Identify which cell holds the provided text, then report its (X, Y) central coordinate. 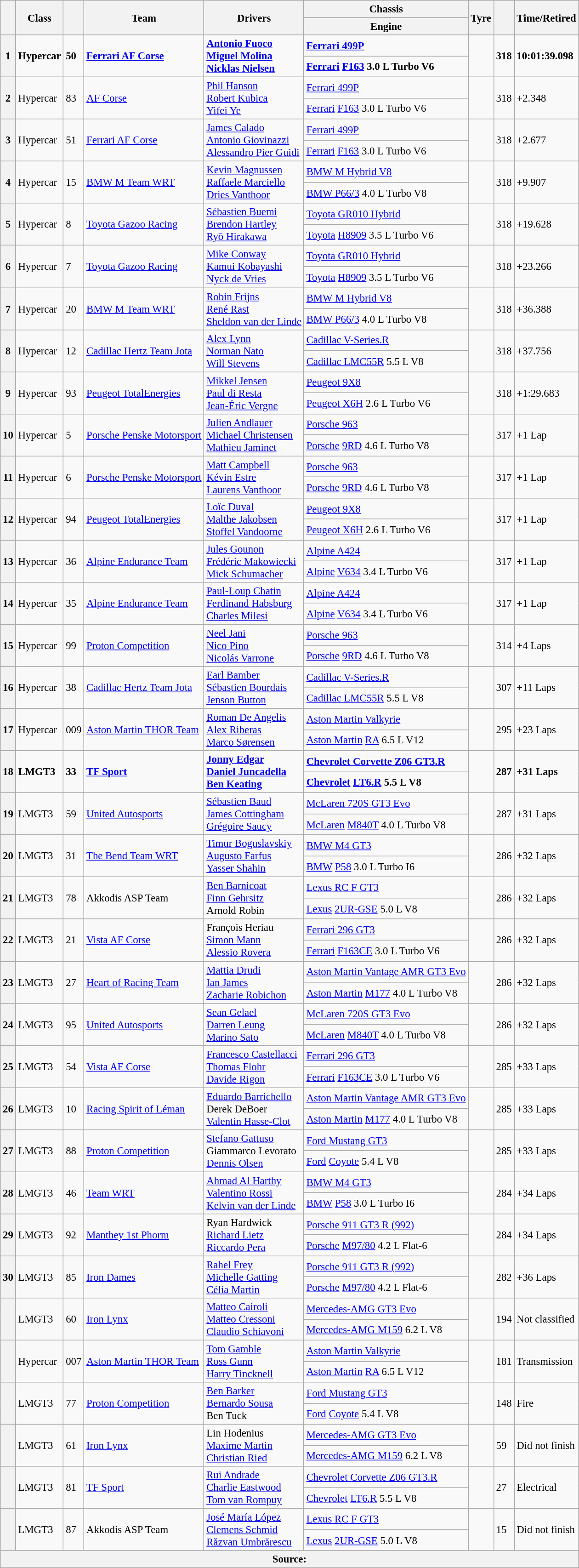
16 (8, 688)
13 (8, 561)
Not classified (546, 1319)
3 (8, 140)
+11 Laps (546, 688)
85 (74, 1277)
Loïc Duval Malthe Jakobsen Stoffel Vandoorne (254, 519)
Mattia Drudi Ian James Zacharie Robichon (254, 982)
Team WRT (144, 1193)
22 (8, 941)
Time/Retired (546, 17)
88 (74, 1151)
Ahmad Al Harthy Valentino Rossi Kelvin van der Linde (254, 1193)
1 (8, 56)
Jonny Edgar Daniel Juncadella Ben Keating (254, 772)
181 (504, 1362)
Tyre (481, 17)
Iron Dames (144, 1277)
4 (8, 182)
282 (504, 1277)
James Calado Antonio Giovinazzi Alessandro Pier Guidi (254, 140)
17 (8, 730)
23 (8, 982)
19 (8, 814)
Alex Lynn Norman Nato Will Stevens (254, 351)
10:01:39.098 (546, 56)
50 (74, 56)
+23.266 (546, 267)
28 (8, 1193)
33 (74, 772)
Manthey 1st Phorm (144, 1235)
Electrical (546, 1488)
Antonio Fuoco Miguel Molina Nicklas Nielsen (254, 56)
Jules Gounon Frédéric Makowiecki Mick Schumacher (254, 561)
92 (74, 1235)
Robin Frijns René Rast Sheldon van der Linde (254, 309)
+37.756 (546, 351)
93 (74, 393)
Roman De Angelis Alex Riberas Marco Sørensen (254, 730)
Paul-Loup Chatin Ferdinand Habsburg Charles Milesi (254, 604)
+2.677 (546, 140)
Sean Gelael Darren Leung Marino Sato (254, 1025)
29 (8, 1235)
Kevin Magnussen Raffaele Marciello Dries Vanthoor (254, 182)
46 (74, 1193)
Team (144, 17)
11 (8, 477)
Ryan Hardwick Richard Lietz Riccardo Pera (254, 1235)
99 (74, 645)
31 (74, 856)
36 (74, 561)
61 (74, 1446)
Transmission (546, 1362)
+19.628 (546, 224)
Rahel Frey Michelle Gatting Célia Martin (254, 1277)
314 (504, 645)
14 (8, 604)
Rui Andrade Charlie Eastwood Tom van Rompuy (254, 1488)
The Bend Team WRT (144, 856)
Chassis (386, 9)
Drivers (254, 17)
87 (74, 1530)
007 (74, 1362)
Ben Barnicoat Finn Gehrsitz Arnold Robin (254, 898)
Eduardo Barrichello Derek DeBoer Valentin Hasse-Clot (254, 1109)
148 (504, 1403)
Sébastien Buemi Brendon Hartley Ryō Hirakawa (254, 224)
30 (8, 1277)
307 (504, 688)
+23 Laps (546, 730)
Lin Hodenius Maxime Martin Christian Ried (254, 1446)
25 (8, 1066)
78 (74, 898)
+1:29.683 (546, 393)
+4 Laps (546, 645)
18 (8, 772)
83 (74, 98)
Class (40, 17)
Ben Barker Bernardo Sousa Ben Tuck (254, 1403)
60 (74, 1319)
François Heriau Simon Mann Alessio Rovera (254, 941)
Stefano Gattuso Giammarco Levorato Dennis Olsen (254, 1151)
9 (8, 393)
194 (504, 1319)
Matteo Cairoli Matteo Cressoni Claudio Schiavoni (254, 1319)
AF Corse (144, 98)
Sébastien Baud James Cottingham Grégoire Saucy (254, 814)
Timur Boguslavskiy Augusto Farfus Yasser Shahin (254, 856)
Tom Gamble Ross Gunn Harry Tincknell (254, 1362)
24 (8, 1025)
009 (74, 730)
Fire (546, 1403)
Matt Campbell Kévin Estre Laurens Vanthoor (254, 477)
Julien Andlauer Michael Christensen Mathieu Jaminet (254, 435)
+9.907 (546, 182)
+36.388 (546, 309)
Earl Bamber Sébastien Bourdais Jenson Button (254, 688)
54 (74, 1066)
38 (74, 688)
95 (74, 1025)
26 (8, 1109)
Heart of Racing Team (144, 982)
+36 Laps (546, 1277)
Neel Jani Nico Pino Nicolás Varrone (254, 645)
77 (74, 1403)
Francesco Castellacci Thomas Flohr Davide Rigon (254, 1066)
José María López Clemens Schmid Răzvan Umbrărescu (254, 1530)
+2.348 (546, 98)
Racing Spirit of Léman (144, 1109)
295 (504, 730)
Mike Conway Kamui Kobayashi Nyck de Vries (254, 267)
81 (74, 1488)
94 (74, 519)
Engine (386, 27)
51 (74, 140)
Mikkel Jensen Paul di Resta Jean-Éric Vergne (254, 393)
35 (74, 604)
Phil Hanson Robert Kubica Yifei Ye (254, 98)
2 (8, 98)
